Scan for the cell matching the given text and deliver its [X, Y] coordinate at center. 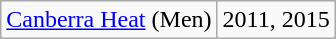
2011, 2015 [276, 20]
Canberra Heat (Men) [109, 20]
